Find where the given text appears and provide that cell's center as (X, Y) coordinate. 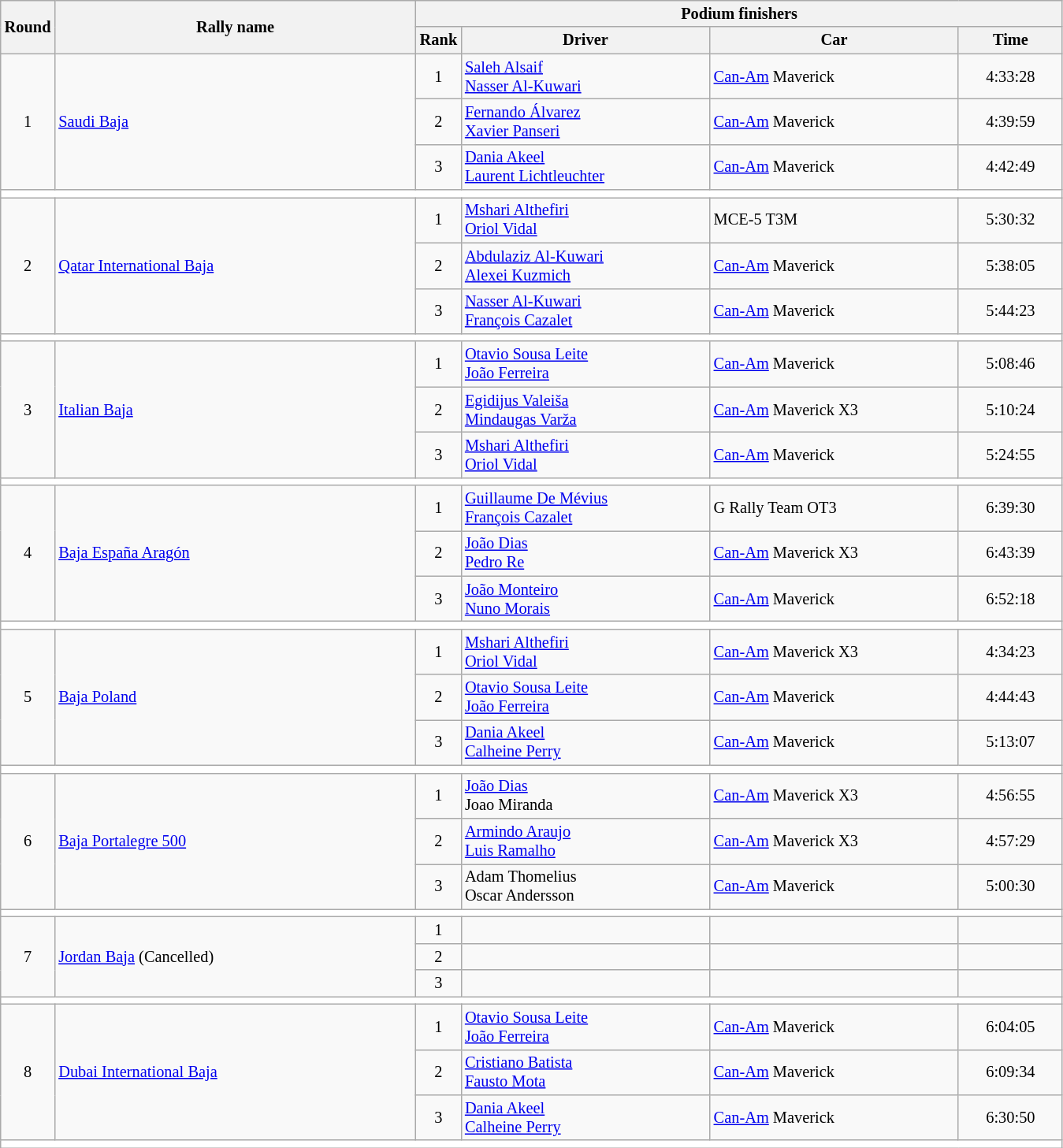
6:52:18 (1010, 599)
4:34:23 (1010, 652)
6:04:05 (1010, 1027)
5:13:07 (1010, 742)
Podium finishers (739, 13)
5:30:32 (1010, 220)
Round (28, 27)
Guillaume De Mévius François Cazalet (585, 508)
6:39:30 (1010, 508)
5:10:24 (1010, 410)
5:38:05 (1010, 266)
6:30:50 (1010, 1117)
4 (28, 553)
4:33:28 (1010, 76)
João Dias Pedro Re (585, 553)
5:00:30 (1010, 886)
Armindo Araujo Luis Ramalho (585, 841)
João Monteiro Nuno Morais (585, 599)
5:24:55 (1010, 455)
4:56:55 (1010, 796)
5:44:23 (1010, 311)
7 (28, 957)
Abdulaziz Al-Kuwari Alexei Kuzmich (585, 266)
Cristiano Batista Fausto Mota (585, 1072)
Nasser Al-Kuwari François Cazalet (585, 311)
João Dias Joao Miranda (585, 796)
Rally name (235, 27)
Baja España Aragón (235, 553)
Rank (438, 40)
4:42:49 (1010, 167)
Italian Baja (235, 410)
Dubai International Baja (235, 1072)
5:08:46 (1010, 364)
Egidijus Valeiša Mindaugas Varža (585, 410)
5 (28, 697)
Adam Thomelius Oscar Andersson (585, 886)
6 (28, 841)
6:43:39 (1010, 553)
Fernando Álvarez Xavier Panseri (585, 121)
Car (834, 40)
G Rally Team OT3 (834, 508)
Jordan Baja (Cancelled) (235, 957)
Saleh Alsaif Nasser Al-Kuwari (585, 76)
Baja Portalegre 500 (235, 841)
4:57:29 (1010, 841)
4:39:59 (1010, 121)
8 (28, 1072)
4:44:43 (1010, 697)
Driver (585, 40)
Qatar International Baja (235, 265)
Saudi Baja (235, 121)
Baja Poland (235, 697)
MCE-5 T3M (834, 220)
Dania Akeel Laurent Lichtleuchter (585, 167)
6:09:34 (1010, 1072)
Time (1010, 40)
